Capture the cell that displays the provided text and extract its [X, Y] central coordinate. 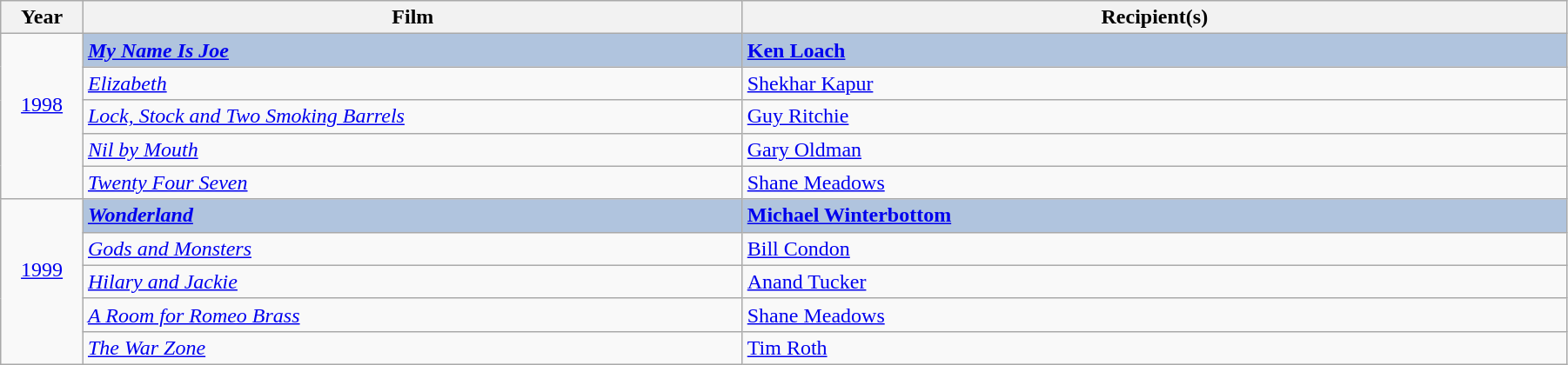
Michael Winterbottom [1154, 216]
Shekhar Kapur [1154, 83]
The War Zone [412, 348]
Gods and Monsters [412, 249]
Gary Oldman [1154, 149]
My Name Is Joe [412, 50]
Bill Condon [1154, 249]
Twenty Four Seven [412, 182]
A Room for Romeo Brass [412, 315]
Elizabeth [412, 83]
Recipient(s) [1154, 17]
Lock, Stock and Two Smoking Barrels [412, 116]
Ken Loach [1154, 50]
Hilary and Jackie [412, 282]
Nil by Mouth [412, 149]
Tim Roth [1154, 348]
Anand Tucker [1154, 282]
Film [412, 17]
1998 [42, 116]
Wonderland [412, 216]
Year [42, 17]
1999 [42, 282]
Guy Ritchie [1154, 116]
